Determine the [x, y] coordinate at the center of the cell enclosing the given text.  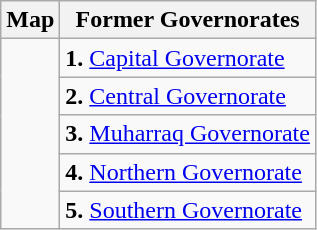
4. Northern Governorate [188, 172]
1. Capital Governorate [188, 58]
5. Southern Governorate [188, 210]
Former Governorates [188, 20]
2. Central Governorate [188, 96]
3. Muharraq Governorate [188, 134]
Map [30, 20]
